Return the (X, Y) coordinate for the center point of the cell that contains the specified text.  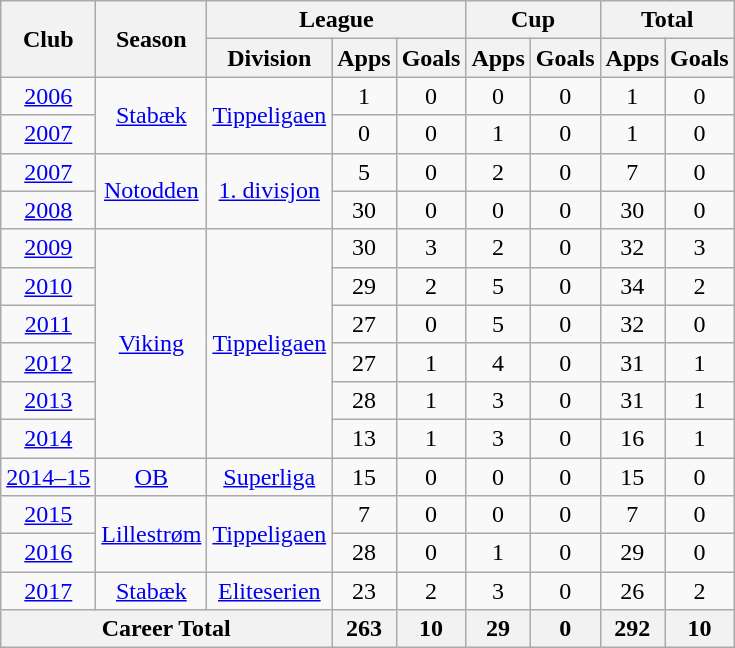
Season (152, 39)
2016 (48, 553)
2012 (48, 362)
263 (364, 629)
1. divisjon (270, 191)
OB (152, 477)
Club (48, 39)
Career Total (166, 629)
4 (498, 362)
13 (364, 438)
2008 (48, 210)
Cup (533, 20)
League (336, 20)
Eliteserien (270, 591)
Total (667, 20)
2014 (48, 438)
34 (632, 286)
2010 (48, 286)
292 (632, 629)
2011 (48, 324)
2013 (48, 400)
23 (364, 591)
2015 (48, 515)
2006 (48, 96)
Notodden (152, 191)
2014–15 (48, 477)
26 (632, 591)
2009 (48, 248)
Division (270, 58)
16 (632, 438)
Superliga (270, 477)
Viking (152, 343)
2017 (48, 591)
Lillestrøm (152, 534)
